Scan for the cell matching the given text and deliver its (X, Y) coordinate at center. 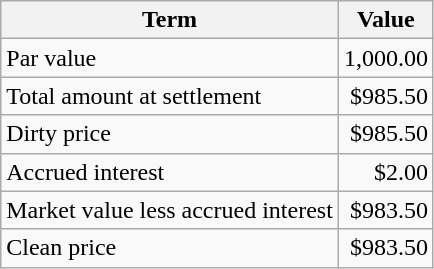
1,000.00 (386, 58)
Par value (170, 58)
Dirty price (170, 134)
Accrued interest (170, 172)
Term (170, 20)
Total amount at settlement (170, 96)
Value (386, 20)
Clean price (170, 248)
$2.00 (386, 172)
Market value less accrued interest (170, 210)
